Extract the (x, y) coordinate from the center of the cell holding the provided text.  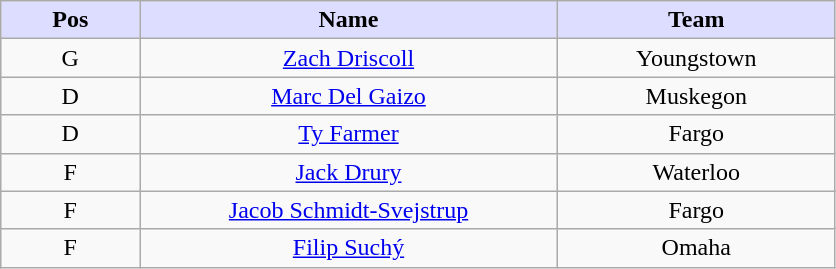
Waterloo (696, 172)
Team (696, 20)
Jacob Schmidt-Svejstrup (348, 210)
Omaha (696, 248)
Name (348, 20)
G (70, 58)
Zach Driscoll (348, 58)
Pos (70, 20)
Marc Del Gaizo (348, 96)
Youngstown (696, 58)
Muskegon (696, 96)
Jack Drury (348, 172)
Ty Farmer (348, 134)
Filip Suchý (348, 248)
